For the text-containing cell, return its midpoint in (x, y) coordinate format. 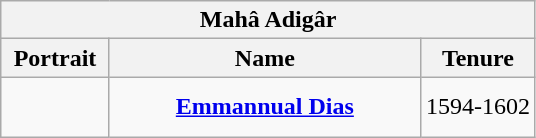
Emmannual Dias (264, 107)
Name (264, 58)
Tenure (478, 58)
Mahâ Adigâr (268, 20)
Portrait (56, 58)
1594-1602 (478, 107)
